Return the (x, y) coordinate for the center point of the cell that contains the specified text.  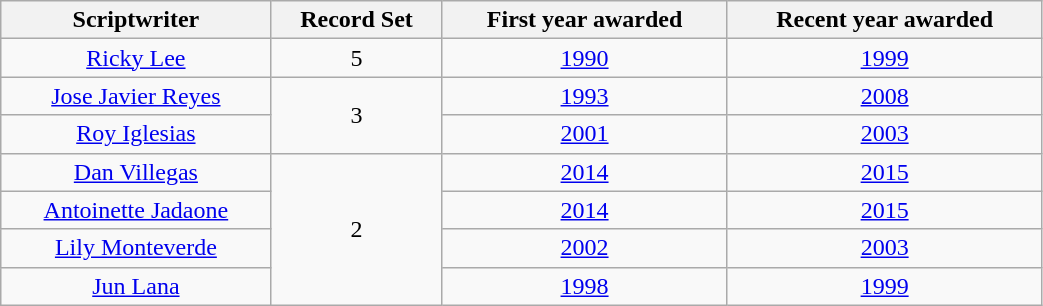
Recent year awarded (884, 20)
3 (356, 115)
2008 (884, 96)
1998 (584, 286)
Lily Monteverde (136, 248)
Ricky Lee (136, 58)
Jun Lana (136, 286)
Record Set (356, 20)
Roy Iglesias (136, 134)
Jose Javier Reyes (136, 96)
2002 (584, 248)
Scriptwriter (136, 20)
1993 (584, 96)
5 (356, 58)
Dan Villegas (136, 172)
1990 (584, 58)
Antoinette Jadaone (136, 210)
2001 (584, 134)
First year awarded (584, 20)
2 (356, 229)
